Pinpoint the cell where the given text exists, returning its [x, y] midpoint coordinate. 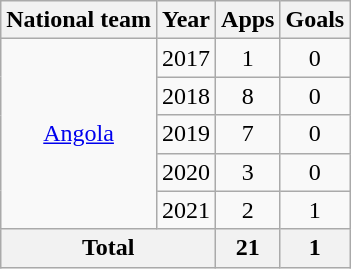
National team [79, 20]
Year [186, 20]
21 [248, 248]
2019 [186, 134]
Angola [79, 134]
2021 [186, 210]
2 [248, 210]
3 [248, 172]
7 [248, 134]
Goals [315, 20]
8 [248, 96]
2017 [186, 58]
Total [108, 248]
2018 [186, 96]
Apps [248, 20]
2020 [186, 172]
